Scan for the cell matching the given text and deliver its (X, Y) coordinate at center. 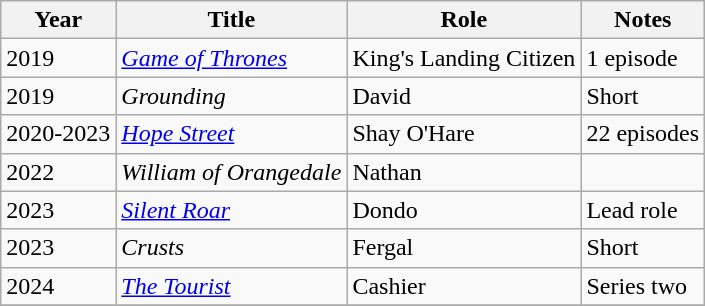
Notes (643, 20)
Silent Roar (232, 210)
David (464, 96)
2020-2023 (58, 134)
Hope Street (232, 134)
Dondo (464, 210)
Role (464, 20)
Shay O'Hare (464, 134)
King's Landing Citizen (464, 58)
Title (232, 20)
Nathan (464, 172)
The Tourist (232, 286)
Game of Thrones (232, 58)
2022 (58, 172)
22 episodes (643, 134)
Grounding (232, 96)
Crusts (232, 248)
Lead role (643, 210)
2024 (58, 286)
William of Orangedale (232, 172)
Series two (643, 286)
Cashier (464, 286)
Fergal (464, 248)
Year (58, 20)
1 episode (643, 58)
